Capture the cell that displays the provided text and extract its [X, Y] central coordinate. 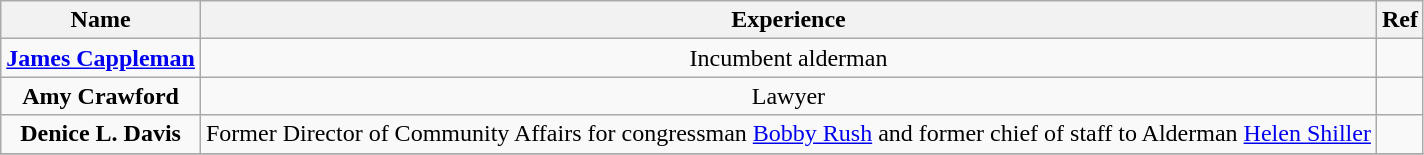
Incumbent alderman [788, 58]
Name [101, 20]
Amy Crawford [101, 96]
Lawyer [788, 96]
Ref [1400, 20]
Denice L. Davis [101, 134]
James Cappleman [101, 58]
Experience [788, 20]
Former Director of Community Affairs for congressman Bobby Rush and former chief of staff to Alderman Helen Shiller [788, 134]
